Return the [x, y] coordinate for the center point of the cell that contains the specified text.  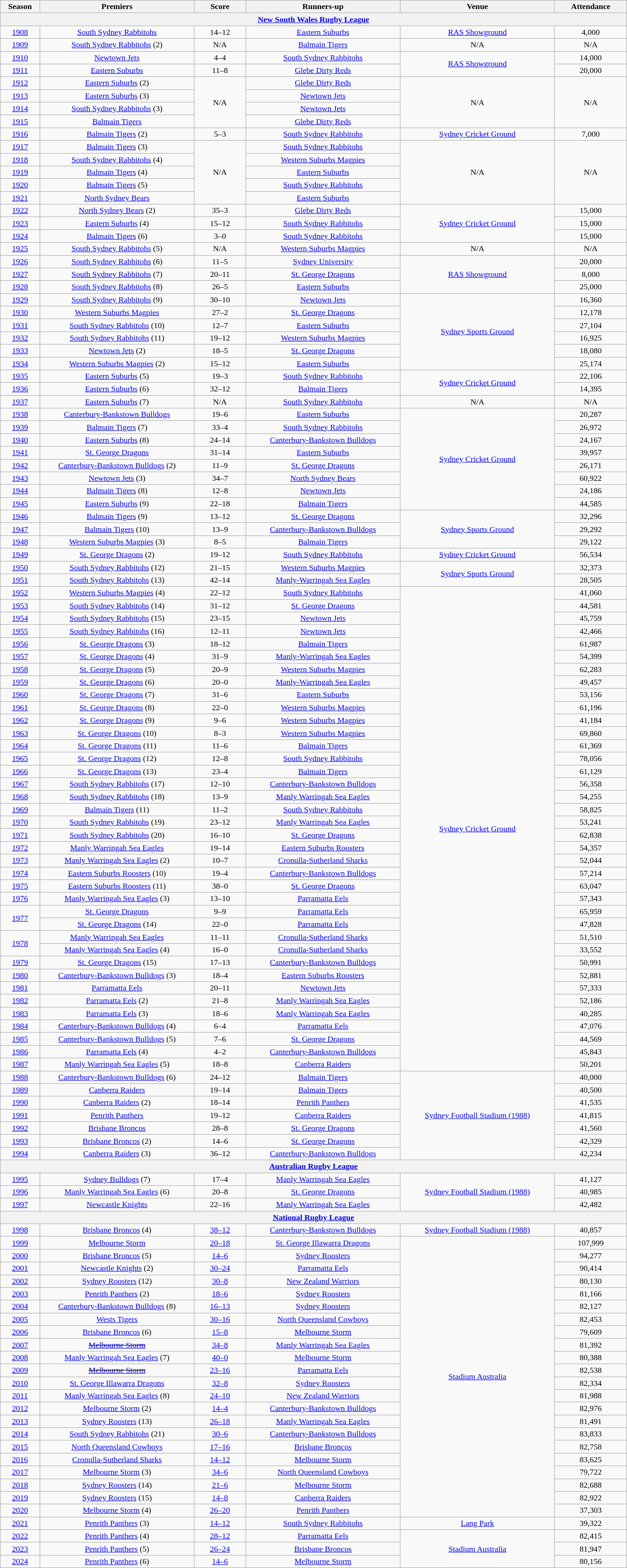
1949 [20, 554]
80,156 [591, 1561]
42,482 [591, 1205]
13–10 [220, 899]
24,186 [591, 491]
Brisbane Broncos (2) [117, 1141]
1915 [20, 121]
2000 [20, 1256]
24,167 [591, 440]
90,414 [591, 1268]
Penrith Panthers (6) [117, 1561]
1987 [20, 1064]
19–4 [220, 873]
1935 [20, 376]
South Sydney Rabbitohs (11) [117, 338]
8,000 [591, 274]
1979 [20, 962]
1992 [20, 1128]
1974 [20, 873]
Newtown Jets (2) [117, 351]
St. George Dragons (5) [117, 669]
2013 [20, 1421]
Eastern Suburbs (4) [117, 223]
2016 [20, 1460]
Lang Park [478, 1523]
26,972 [591, 427]
1938 [20, 415]
South Sydney Rabbitohs (18) [117, 797]
22–16 [220, 1205]
1943 [20, 478]
Manly Warringah Sea Eagles (7) [117, 1357]
61,129 [591, 771]
2015 [20, 1447]
Western Suburbs Magpies (4) [117, 593]
Season [20, 7]
52,186 [591, 1001]
41,184 [591, 720]
9–9 [220, 911]
94,277 [591, 1256]
St. George Dragons (2) [117, 554]
32–12 [220, 389]
23–12 [220, 822]
1955 [20, 631]
2008 [20, 1357]
Canberra Raiders (3) [117, 1153]
21–8 [220, 1001]
56,358 [591, 784]
52,044 [591, 861]
58,825 [591, 810]
1997 [20, 1205]
1962 [20, 720]
Eastern Suburbs (7) [117, 402]
1963 [20, 733]
1998 [20, 1230]
1973 [20, 861]
26–18 [220, 1421]
69,860 [591, 733]
39,322 [591, 1523]
14,395 [591, 389]
Balmain Tigers (5) [117, 185]
2021 [20, 1523]
1954 [20, 618]
25,174 [591, 363]
1977 [20, 918]
81,988 [591, 1396]
20,287 [591, 415]
1995 [20, 1179]
30–6 [220, 1434]
South Sydney Rabbitohs (9) [117, 300]
Penrith Panthers (4) [117, 1536]
81,491 [591, 1421]
Newcastle Knights [117, 1205]
8–5 [220, 542]
38–0 [220, 886]
St. George Dragons (7) [117, 695]
16,925 [591, 338]
Balmain Tigers (9) [117, 516]
62,283 [591, 669]
8–3 [220, 733]
44,581 [591, 606]
44,569 [591, 1039]
Manly Warringah Sea Eagles (5) [117, 1064]
2024 [20, 1561]
1982 [20, 1001]
38–12 [220, 1230]
31–9 [220, 657]
28–8 [220, 1128]
1927 [20, 274]
1933 [20, 351]
26–5 [220, 287]
82,127 [591, 1306]
Venue [478, 7]
4–2 [220, 1052]
1978 [20, 943]
20–8 [220, 1192]
61,196 [591, 707]
1928 [20, 287]
80,388 [591, 1357]
Australian Rugby League [313, 1166]
2017 [20, 1472]
63,047 [591, 886]
South Sydney Rabbitohs (16) [117, 631]
2003 [20, 1294]
2020 [20, 1510]
1946 [20, 516]
1957 [20, 657]
1956 [20, 644]
Eastern Suburbs (2) [117, 83]
65,959 [591, 911]
Melbourne Storm (3) [117, 1472]
82,976 [591, 1409]
Premiers [117, 7]
33,552 [591, 950]
South Sydney Rabbitohs (17) [117, 784]
Canterbury-Bankstown Bulldogs (2) [117, 465]
1911 [20, 70]
17–16 [220, 1447]
2006 [20, 1332]
42,329 [591, 1141]
107,999 [591, 1243]
Balmain Tigers (6) [117, 236]
79,609 [591, 1332]
1917 [20, 147]
18–8 [220, 1064]
2005 [20, 1319]
Manly Warringah Sea Eagles (6) [117, 1192]
Sydney Roosters (12) [117, 1281]
2009 [20, 1370]
34–6 [220, 1472]
1941 [20, 453]
28–12 [220, 1536]
14–4 [220, 1409]
11–6 [220, 746]
27,104 [591, 325]
18–4 [220, 975]
South Sydney Rabbitohs (5) [117, 249]
44,585 [591, 504]
29,292 [591, 529]
39,957 [591, 453]
53,241 [591, 822]
22,106 [591, 376]
29,122 [591, 542]
1936 [20, 389]
1909 [20, 45]
21–15 [220, 568]
23–4 [220, 771]
11–2 [220, 810]
2022 [20, 1536]
Melbourne Storm (2) [117, 1409]
61,369 [591, 746]
1913 [20, 96]
1996 [20, 1192]
South Sydney Rabbitohs (2) [117, 45]
62,838 [591, 835]
50,991 [591, 962]
34–7 [220, 478]
Canterbury-Bankstown Bulldogs (5) [117, 1039]
41,535 [591, 1103]
South Sydney Rabbitohs (12) [117, 568]
Canterbury-Bankstown Bulldogs (4) [117, 1026]
St. George Dragons (8) [117, 707]
Attendance [591, 7]
18–12 [220, 644]
St. George Dragons (10) [117, 733]
6–4 [220, 1026]
52,881 [591, 975]
27–2 [220, 312]
11–11 [220, 937]
1908 [20, 32]
54,357 [591, 848]
1945 [20, 504]
Brisbane Broncos (5) [117, 1256]
1985 [20, 1039]
Canterbury-Bankstown Bulldogs (3) [117, 975]
30–16 [220, 1319]
2012 [20, 1409]
47,076 [591, 1026]
13–12 [220, 516]
North Sydney Bears (2) [117, 211]
30–10 [220, 300]
Balmain Tigers (4) [117, 172]
Penrith Panthers (2) [117, 1294]
2007 [20, 1345]
4–4 [220, 58]
1922 [20, 211]
19–3 [220, 376]
30–24 [220, 1268]
82,453 [591, 1319]
1939 [20, 427]
1940 [20, 440]
1966 [20, 771]
14,000 [591, 58]
18,080 [591, 351]
33–4 [220, 427]
81,392 [591, 1345]
40–0 [220, 1357]
19–6 [220, 415]
Manly Warringah Sea Eagles (3) [117, 899]
Sydney Roosters (15) [117, 1498]
11–9 [220, 465]
2018 [20, 1485]
Sydney Roosters (14) [117, 1485]
1931 [20, 325]
82,758 [591, 1447]
Eastern Suburbs Roosters (11) [117, 886]
Sydney University [323, 262]
41,560 [591, 1128]
South Sydney Rabbitohs (6) [117, 262]
2011 [20, 1396]
1950 [20, 568]
Eastern Suburbs Roosters (10) [117, 873]
32–8 [220, 1383]
New South Wales Rugby League [313, 19]
St. George Dragons (12) [117, 758]
Brisbane Broncos (4) [117, 1230]
Eastern Suburbs (8) [117, 440]
40,000 [591, 1077]
1932 [20, 338]
12–11 [220, 631]
11–5 [220, 262]
South Sydney Rabbitohs (21) [117, 1434]
60,922 [591, 478]
34–8 [220, 1345]
81,166 [591, 1294]
37,303 [591, 1510]
45,843 [591, 1052]
45,759 [591, 618]
22–12 [220, 593]
St. George Dragons (13) [117, 771]
Western Suburbs Magpies (3) [117, 542]
20–9 [220, 669]
32,296 [591, 516]
2023 [20, 1549]
Newcastle Knights (2) [117, 1268]
80,130 [591, 1281]
26,171 [591, 465]
Melbourne Storm (4) [117, 1510]
Balmain Tigers (11) [117, 810]
1988 [20, 1077]
1921 [20, 198]
16–0 [220, 950]
82,922 [591, 1498]
1918 [20, 160]
57,333 [591, 988]
Parramatta Eels (2) [117, 1001]
Eastern Suburbs (5) [117, 376]
82,538 [591, 1370]
1937 [20, 402]
Eastern Suburbs (6) [117, 389]
82,688 [591, 1485]
31–12 [220, 606]
Wests Tigers [117, 1319]
18–14 [220, 1103]
1948 [20, 542]
2001 [20, 1268]
50,201 [591, 1064]
41,815 [591, 1115]
1925 [20, 249]
1953 [20, 606]
1999 [20, 1243]
42,234 [591, 1153]
2002 [20, 1281]
31–6 [220, 695]
South Sydney Rabbitohs (10) [117, 325]
1959 [20, 682]
24–10 [220, 1396]
1929 [20, 300]
Western Suburbs Magpies (2) [117, 363]
57,214 [591, 873]
1991 [20, 1115]
Canterbury-Bankstown Bulldogs (8) [117, 1306]
1958 [20, 669]
10–7 [220, 861]
Score [220, 7]
61,987 [591, 644]
1942 [20, 465]
Balmain Tigers (7) [117, 427]
Newtown Jets (3) [117, 478]
4,000 [591, 32]
1989 [20, 1090]
1984 [20, 1026]
1916 [20, 134]
1983 [20, 1014]
Brisbane Broncos (6) [117, 1332]
83,625 [591, 1460]
49,457 [591, 682]
Penrith Panthers (5) [117, 1549]
1920 [20, 185]
1947 [20, 529]
St. George Dragons (9) [117, 720]
83,833 [591, 1434]
9–6 [220, 720]
25,000 [591, 287]
36–12 [220, 1153]
12–7 [220, 325]
1975 [20, 886]
40,985 [591, 1192]
Eastern Suburbs (9) [117, 504]
11–8 [220, 70]
1981 [20, 988]
South Sydney Rabbitohs (4) [117, 160]
42–14 [220, 580]
1944 [20, 491]
St. George Dragons (6) [117, 682]
14–8 [220, 1498]
Balmain Tigers (10) [117, 529]
24–14 [220, 440]
31–14 [220, 453]
40,500 [591, 1090]
51,510 [591, 937]
1961 [20, 707]
National Rugby League [313, 1217]
1952 [20, 593]
1914 [20, 108]
20–0 [220, 682]
1924 [20, 236]
1980 [20, 975]
82,334 [591, 1383]
Manly Warringah Sea Eagles (2) [117, 861]
1965 [20, 758]
1919 [20, 172]
16–13 [220, 1306]
1970 [20, 822]
42,466 [591, 631]
26–20 [220, 1510]
35–3 [220, 211]
1934 [20, 363]
1930 [20, 312]
21–6 [220, 1485]
56,534 [591, 554]
54,255 [591, 797]
32,373 [591, 568]
St. George Dragons (4) [117, 657]
17–4 [220, 1179]
Penrith Panthers (3) [117, 1523]
1912 [20, 83]
18–5 [220, 351]
1926 [20, 262]
Manly Warringah Sea Eagles (4) [117, 950]
23–16 [220, 1370]
41,060 [591, 593]
South Sydney Rabbitohs (7) [117, 274]
South Sydney Rabbitohs (14) [117, 606]
1964 [20, 746]
1990 [20, 1103]
7–6 [220, 1039]
Canberra Raiders (2) [117, 1103]
Balmain Tigers (3) [117, 147]
2019 [20, 1498]
Sydney Roosters (13) [117, 1421]
22–18 [220, 504]
Parramatta Eels (4) [117, 1052]
3–0 [220, 236]
79,722 [591, 1472]
20–18 [220, 1243]
South Sydney Rabbitohs (8) [117, 287]
1986 [20, 1052]
1967 [20, 784]
17–13 [220, 962]
54,399 [591, 657]
St. George Dragons (14) [117, 924]
2004 [20, 1306]
1969 [20, 810]
16,360 [591, 300]
1993 [20, 1141]
1968 [20, 797]
23–15 [220, 618]
78,056 [591, 758]
1951 [20, 580]
16–10 [220, 835]
St. George Dragons (15) [117, 962]
28,505 [591, 580]
Sydney Bulldogs (7) [117, 1179]
1994 [20, 1153]
1972 [20, 848]
Manly Warringah Sea Eagles (8) [117, 1396]
St. George Dragons (3) [117, 644]
81,947 [591, 1549]
South Sydney Rabbitohs (15) [117, 618]
1923 [20, 223]
Runners-up [323, 7]
47,828 [591, 924]
Parramatta Eels (3) [117, 1014]
2014 [20, 1434]
Canterbury-Bankstown Bulldogs (6) [117, 1077]
1976 [20, 899]
12,178 [591, 312]
1960 [20, 695]
26–24 [220, 1549]
Balmain Tigers (2) [117, 134]
South Sydney Rabbitohs (13) [117, 580]
82,415 [591, 1536]
Eastern Suburbs (3) [117, 96]
12–10 [220, 784]
57,343 [591, 899]
St. George Dragons (11) [117, 746]
1910 [20, 58]
South Sydney Rabbitohs (20) [117, 835]
2010 [20, 1383]
Balmain Tigers (8) [117, 491]
7,000 [591, 134]
15–8 [220, 1332]
53,156 [591, 695]
South Sydney Rabbitohs (3) [117, 108]
South Sydney Rabbitohs (19) [117, 822]
40,285 [591, 1014]
30–8 [220, 1281]
1971 [20, 835]
5–3 [220, 134]
41,127 [591, 1179]
24–12 [220, 1077]
40,857 [591, 1230]
